Determine the [x, y] coordinate at the center of the cell enclosing the given text.  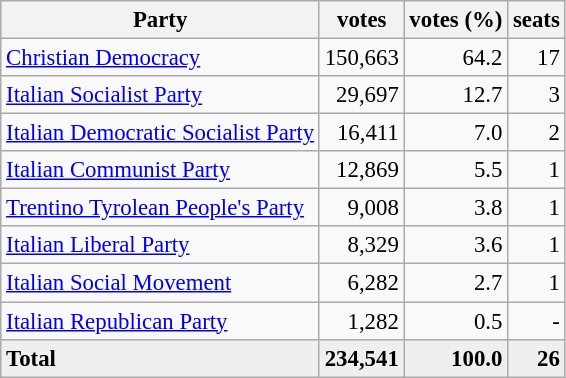
Trentino Tyrolean People's Party [160, 208]
Christian Democracy [160, 58]
150,663 [362, 58]
100.0 [456, 358]
Italian Republican Party [160, 321]
Total [160, 358]
votes [362, 20]
16,411 [362, 133]
3.6 [456, 245]
26 [536, 358]
Party [160, 20]
64.2 [456, 58]
234,541 [362, 358]
29,697 [362, 95]
5.5 [456, 170]
6,282 [362, 283]
1,282 [362, 321]
3.8 [456, 208]
seats [536, 20]
Italian Democratic Socialist Party [160, 133]
8,329 [362, 245]
- [536, 321]
Italian Communist Party [160, 170]
17 [536, 58]
Italian Liberal Party [160, 245]
Italian Socialist Party [160, 95]
2 [536, 133]
Italian Social Movement [160, 283]
0.5 [456, 321]
votes (%) [456, 20]
9,008 [362, 208]
2.7 [456, 283]
3 [536, 95]
12,869 [362, 170]
12.7 [456, 95]
7.0 [456, 133]
